Search for the cell housing the specified text and yield its (x, y) center coordinate. 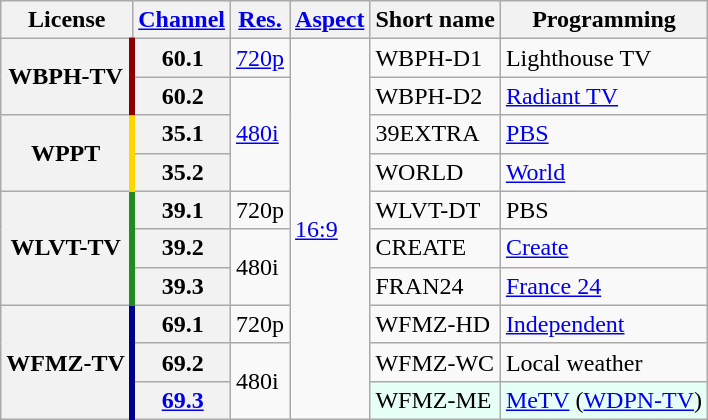
Res. (260, 20)
Lighthouse TV (604, 58)
Radiant TV (604, 96)
39.3 (182, 286)
Aspect (330, 20)
WFMZ-TV (67, 362)
39.2 (182, 248)
69.2 (182, 362)
35.2 (182, 172)
WBPH-D1 (435, 58)
WBPH-D2 (435, 96)
WLVT-TV (67, 248)
WFMZ-ME (435, 400)
Create (604, 248)
WBPH-TV (67, 77)
WPPT (67, 153)
WFMZ-WC (435, 362)
Channel (182, 20)
License (67, 20)
World (604, 172)
Short name (435, 20)
16:9 (330, 230)
60.1 (182, 58)
60.2 (182, 96)
Independent (604, 324)
WLVT-DT (435, 210)
MeTV (WDPN-TV) (604, 400)
CREATE (435, 248)
WFMZ-HD (435, 324)
69.1 (182, 324)
Programming (604, 20)
France 24 (604, 286)
FRAN24 (435, 286)
69.3 (182, 400)
Local weather (604, 362)
35.1 (182, 134)
WORLD (435, 172)
39.1 (182, 210)
39EXTRA (435, 134)
